Find where the given text appears and provide that cell's center as (X, Y) coordinate. 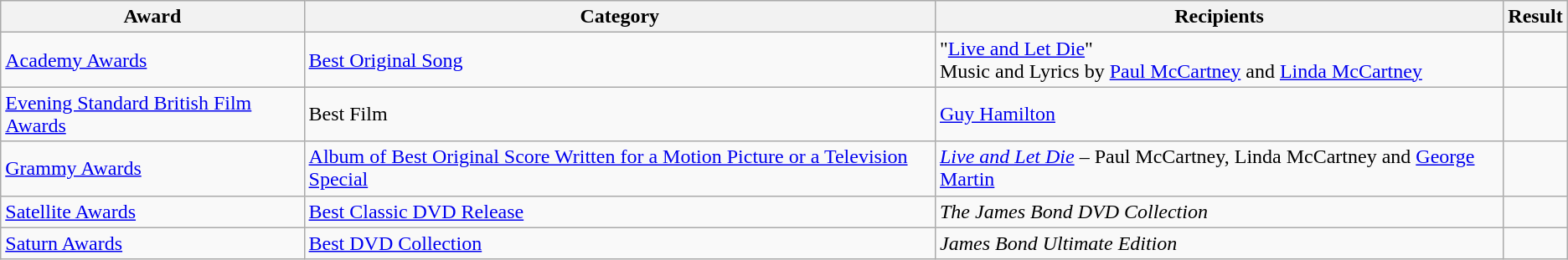
Evening Standard British Film Awards (152, 114)
Best Classic DVD Release (620, 212)
Academy Awards (152, 60)
Album of Best Original Score Written for a Motion Picture or a Television Special (620, 169)
Result (1535, 17)
Satellite Awards (152, 212)
"Live and Let Die" Music and Lyrics by Paul McCartney and Linda McCartney (1219, 60)
Category (620, 17)
Grammy Awards (152, 169)
Best Film (620, 114)
Saturn Awards (152, 243)
Best Original Song (620, 60)
Recipients (1219, 17)
The James Bond DVD Collection (1219, 212)
Best DVD Collection (620, 243)
Live and Let Die – Paul McCartney, Linda McCartney and George Martin (1219, 169)
Guy Hamilton (1219, 114)
Award (152, 17)
James Bond Ultimate Edition (1219, 243)
